Search for the cell housing the specified text and yield its [x, y] center coordinate. 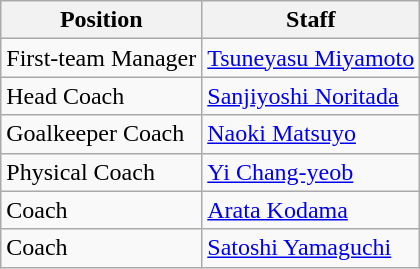
Satoshi Yamaguchi [311, 248]
Staff [311, 20]
Goalkeeper Coach [102, 134]
Yi Chang-yeob [311, 172]
Tsuneyasu Miyamoto [311, 58]
First-team Manager [102, 58]
Position [102, 20]
Head Coach [102, 96]
Naoki Matsuyo [311, 134]
Sanjiyoshi Noritada [311, 96]
Physical Coach [102, 172]
Arata Kodama [311, 210]
